For the text-containing cell, return its midpoint in [x, y] coordinate format. 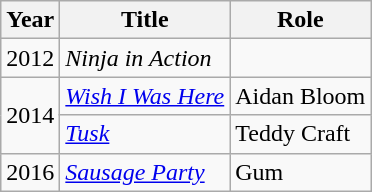
Tusk [145, 134]
2016 [30, 172]
Teddy Craft [300, 134]
2012 [30, 58]
Ninja in Action [145, 58]
Wish I Was Here [145, 96]
Year [30, 20]
Aidan Bloom [300, 96]
Title [145, 20]
Sausage Party [145, 172]
Gum [300, 172]
Role [300, 20]
2014 [30, 115]
